Return the [x, y] coordinate for the center point of the cell that contains the specified text.  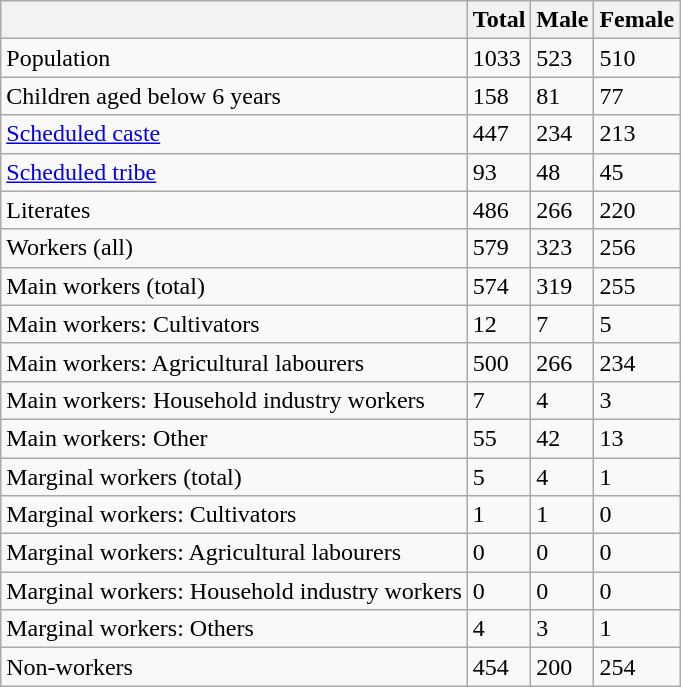
454 [499, 667]
158 [499, 96]
510 [637, 58]
Population [234, 58]
Non-workers [234, 667]
55 [499, 438]
486 [499, 210]
12 [499, 324]
1033 [499, 58]
13 [637, 438]
Main workers: Other [234, 438]
319 [562, 286]
Marginal workers: Cultivators [234, 515]
Scheduled caste [234, 134]
323 [562, 248]
42 [562, 438]
81 [562, 96]
Main workers: Cultivators [234, 324]
Main workers: Agricultural labourers [234, 362]
Marginal workers: Others [234, 629]
Main workers (total) [234, 286]
77 [637, 96]
Main workers: Household industry workers [234, 400]
574 [499, 286]
45 [637, 172]
Female [637, 20]
500 [499, 362]
Scheduled tribe [234, 172]
Children aged below 6 years [234, 96]
523 [562, 58]
220 [637, 210]
256 [637, 248]
Total [499, 20]
447 [499, 134]
213 [637, 134]
Literates [234, 210]
Male [562, 20]
255 [637, 286]
Workers (all) [234, 248]
93 [499, 172]
Marginal workers (total) [234, 477]
Marginal workers: Household industry workers [234, 591]
Marginal workers: Agricultural labourers [234, 553]
579 [499, 248]
48 [562, 172]
254 [637, 667]
200 [562, 667]
